From the cell containing the given text, extract its center point as (x, y) coordinate. 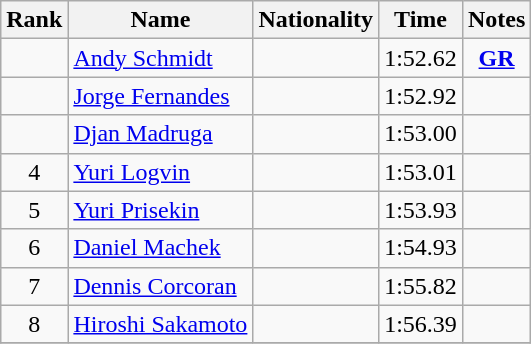
8 (34, 324)
Time (421, 20)
Name (160, 20)
GR (496, 58)
1:56.39 (421, 324)
6 (34, 248)
Nationality (316, 20)
Andy Schmidt (160, 58)
Notes (496, 20)
1:53.93 (421, 210)
1:52.62 (421, 58)
1:55.82 (421, 286)
Yuri Logvin (160, 172)
Dennis Corcoran (160, 286)
1:54.93 (421, 248)
Yuri Prisekin (160, 210)
Hiroshi Sakamoto (160, 324)
Daniel Machek (160, 248)
Jorge Fernandes (160, 96)
5 (34, 210)
4 (34, 172)
Rank (34, 20)
1:52.92 (421, 96)
7 (34, 286)
Djan Madruga (160, 134)
1:53.00 (421, 134)
1:53.01 (421, 172)
